Determine the [x, y] coordinate at the center of the cell enclosing the given text.  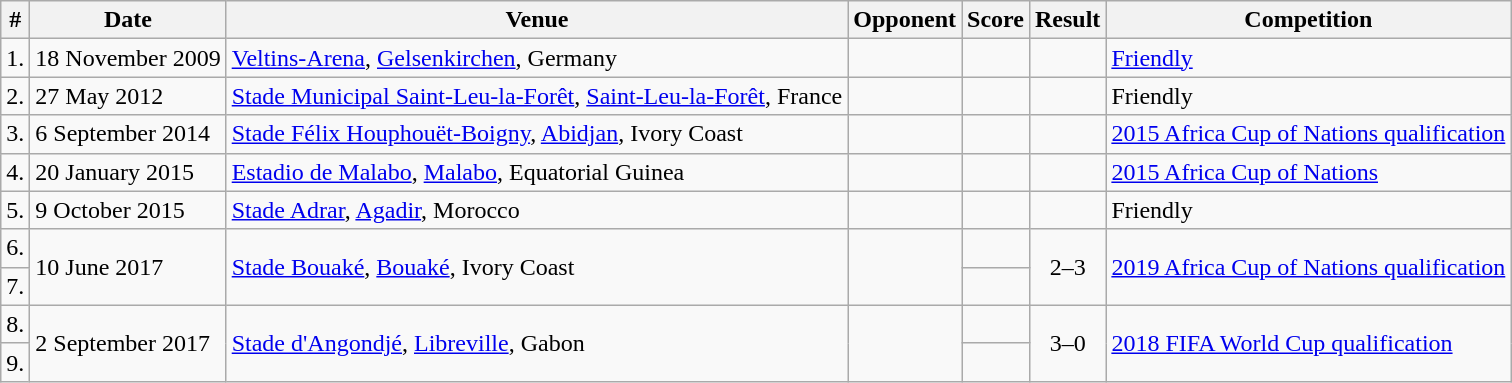
Venue [537, 20]
Opponent [905, 20]
Stade Bouaké, Bouaké, Ivory Coast [537, 267]
Stade Municipal Saint-Leu-la-Forêt, Saint-Leu-la-Forêt, France [537, 96]
Stade Adrar, Agadir, Morocco [537, 210]
8. [16, 324]
6 September 2014 [128, 134]
3–0 [1067, 343]
27 May 2012 [128, 96]
Stade d'Angondjé, Libreville, Gabon [537, 343]
20 January 2015 [128, 172]
2015 Africa Cup of Nations [1308, 172]
Competition [1308, 20]
Veltins-Arena, Gelsenkirchen, Germany [537, 58]
2019 Africa Cup of Nations qualification [1308, 267]
Date [128, 20]
6. [16, 248]
2018 FIFA World Cup qualification [1308, 343]
7. [16, 286]
10 June 2017 [128, 267]
2015 Africa Cup of Nations qualification [1308, 134]
3. [16, 134]
2 September 2017 [128, 343]
2. [16, 96]
2–3 [1067, 267]
Score [996, 20]
9 October 2015 [128, 210]
1. [16, 58]
Stade Félix Houphouët-Boigny, Abidjan, Ivory Coast [537, 134]
18 November 2009 [128, 58]
4. [16, 172]
9. [16, 362]
# [16, 20]
5. [16, 210]
Estadio de Malabo, Malabo, Equatorial Guinea [537, 172]
Result [1067, 20]
